Return the (X, Y) coordinate for the center point of the cell that contains the specified text.  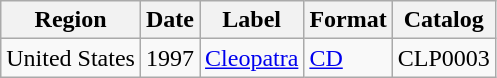
Region (71, 20)
Label (252, 20)
United States (71, 58)
Date (170, 20)
Format (348, 20)
1997 (170, 58)
Cleopatra (252, 58)
CD (348, 58)
Catalog (444, 20)
CLP0003 (444, 58)
